Find where the given text appears and provide that cell's center as (x, y) coordinate. 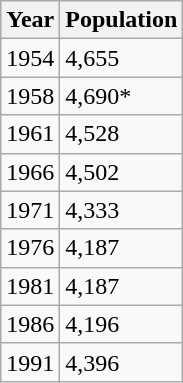
Year (30, 20)
1971 (30, 210)
1954 (30, 58)
1986 (30, 324)
4,502 (122, 172)
4,396 (122, 362)
Population (122, 20)
1961 (30, 134)
1958 (30, 96)
1991 (30, 362)
1976 (30, 248)
1966 (30, 172)
4,196 (122, 324)
4,528 (122, 134)
4,690* (122, 96)
4,655 (122, 58)
1981 (30, 286)
4,333 (122, 210)
